Find where the given text appears and provide that cell's center as (X, Y) coordinate. 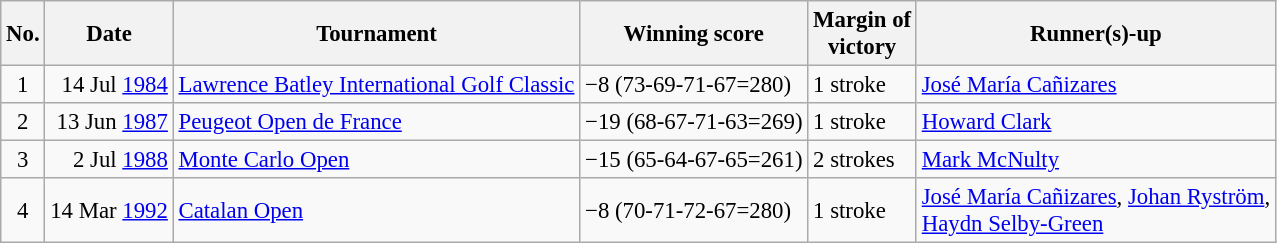
4 (23, 210)
1 (23, 85)
−8 (73-69-71-67=280) (694, 85)
José María Cañizares, Johan Ryström, Haydn Selby-Green (1096, 210)
Mark McNulty (1096, 160)
2 (23, 122)
José María Cañizares (1096, 85)
Monte Carlo Open (376, 160)
Lawrence Batley International Golf Classic (376, 85)
Catalan Open (376, 210)
Winning score (694, 34)
Howard Clark (1096, 122)
Tournament (376, 34)
−8 (70-71-72-67=280) (694, 210)
13 Jun 1987 (109, 122)
Margin ofvictory (862, 34)
Date (109, 34)
Runner(s)-up (1096, 34)
3 (23, 160)
2 strokes (862, 160)
14 Jul 1984 (109, 85)
No. (23, 34)
Peugeot Open de France (376, 122)
−15 (65-64-67-65=261) (694, 160)
−19 (68-67-71-63=269) (694, 122)
2 Jul 1988 (109, 160)
14 Mar 1992 (109, 210)
